Determine the (x, y) coordinate at the center of the cell enclosing the given text.  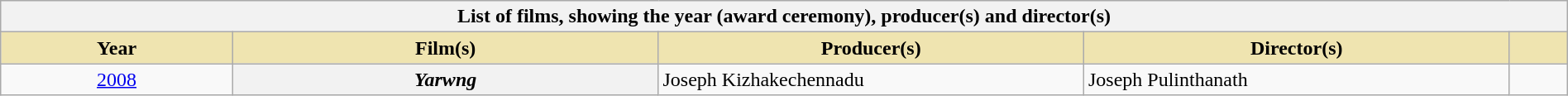
List of films, showing the year (award ceremony), producer(s) and director(s) (784, 17)
Director(s) (1297, 48)
Joseph Kizhakechennadu (872, 79)
Film(s) (445, 48)
Joseph Pulinthanath (1297, 79)
Producer(s) (872, 48)
Year (117, 48)
2008 (117, 79)
Yarwng (445, 79)
